Provide the [X, Y] coordinate of the cell's center where the given text is located.  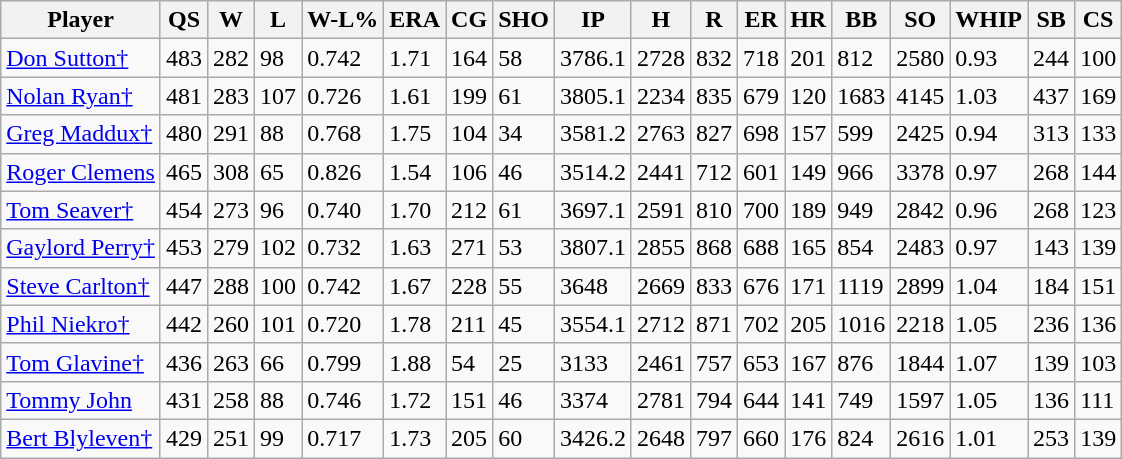
260 [232, 324]
437 [1052, 96]
123 [1098, 210]
Tom Seaver† [81, 210]
1.67 [415, 286]
Phil Niekro† [81, 324]
601 [762, 172]
W [232, 20]
1016 [862, 324]
141 [808, 400]
3426.2 [592, 438]
201 [808, 58]
143 [1052, 248]
3807.1 [592, 248]
0.740 [343, 210]
Nolan Ryan† [81, 96]
236 [1052, 324]
271 [470, 248]
2591 [660, 210]
797 [714, 438]
2781 [660, 400]
98 [278, 58]
157 [808, 134]
WHIP [989, 20]
107 [278, 96]
1.04 [989, 286]
0.746 [343, 400]
1.03 [989, 96]
1.78 [415, 324]
949 [862, 210]
W-L% [343, 20]
660 [762, 438]
1119 [862, 286]
2842 [920, 210]
827 [714, 134]
288 [232, 286]
4145 [920, 96]
106 [470, 172]
263 [232, 362]
IP [592, 20]
1.75 [415, 134]
3648 [592, 286]
3514.2 [592, 172]
R [714, 20]
1.63 [415, 248]
0.726 [343, 96]
184 [1052, 286]
3554.1 [592, 324]
102 [278, 248]
833 [714, 286]
Tom Glavine† [81, 362]
832 [714, 58]
25 [524, 362]
483 [184, 58]
757 [714, 362]
3378 [920, 172]
258 [232, 400]
3697.1 [592, 210]
Don Sutton† [81, 58]
244 [1052, 58]
2218 [920, 324]
308 [232, 172]
HR [808, 20]
835 [714, 96]
111 [1098, 400]
2855 [660, 248]
Steve Carlton† [81, 286]
3581.2 [592, 134]
176 [808, 438]
653 [762, 362]
1.88 [415, 362]
1844 [920, 362]
966 [862, 172]
120 [808, 96]
1.61 [415, 96]
66 [278, 362]
1.70 [415, 210]
2763 [660, 134]
0.96 [989, 210]
169 [1098, 96]
228 [470, 286]
465 [184, 172]
447 [184, 286]
0.720 [343, 324]
45 [524, 324]
2669 [660, 286]
CS [1098, 20]
SHO [524, 20]
871 [714, 324]
854 [862, 248]
2441 [660, 172]
2648 [660, 438]
291 [232, 134]
2461 [660, 362]
Tommy John [81, 400]
Bert Blyleven† [81, 438]
2425 [920, 134]
1.71 [415, 58]
2483 [920, 248]
876 [862, 362]
189 [808, 210]
702 [762, 324]
104 [470, 134]
L [278, 20]
794 [714, 400]
Gaylord Perry† [81, 248]
2234 [660, 96]
103 [1098, 362]
279 [232, 248]
253 [1052, 438]
3374 [592, 400]
313 [1052, 134]
99 [278, 438]
Greg Maddux† [81, 134]
1.01 [989, 438]
BB [862, 20]
101 [278, 324]
436 [184, 362]
698 [762, 134]
1597 [920, 400]
65 [278, 172]
453 [184, 248]
SB [1052, 20]
60 [524, 438]
165 [808, 248]
1.54 [415, 172]
54 [470, 362]
QS [184, 20]
2580 [920, 58]
0.93 [989, 58]
282 [232, 58]
1.07 [989, 362]
0.732 [343, 248]
ER [762, 20]
2728 [660, 58]
812 [862, 58]
58 [524, 58]
199 [470, 96]
251 [232, 438]
55 [524, 286]
2712 [660, 324]
1.72 [415, 400]
599 [862, 134]
712 [714, 172]
SO [920, 20]
454 [184, 210]
688 [762, 248]
431 [184, 400]
429 [184, 438]
211 [470, 324]
3805.1 [592, 96]
Roger Clemens [81, 172]
718 [762, 58]
273 [232, 210]
149 [808, 172]
ERA [415, 20]
1683 [862, 96]
749 [862, 400]
Player [81, 20]
2899 [920, 286]
0.799 [343, 362]
2616 [920, 438]
480 [184, 134]
442 [184, 324]
644 [762, 400]
167 [808, 362]
3133 [592, 362]
CG [470, 20]
133 [1098, 134]
0.826 [343, 172]
700 [762, 210]
283 [232, 96]
H [660, 20]
96 [278, 210]
0.768 [343, 134]
824 [862, 438]
0.717 [343, 438]
810 [714, 210]
3786.1 [592, 58]
676 [762, 286]
0.94 [989, 134]
34 [524, 134]
212 [470, 210]
1.73 [415, 438]
53 [524, 248]
144 [1098, 172]
171 [808, 286]
679 [762, 96]
164 [470, 58]
868 [714, 248]
481 [184, 96]
